Extract the [x, y] coordinate from the center of the cell holding the provided text.  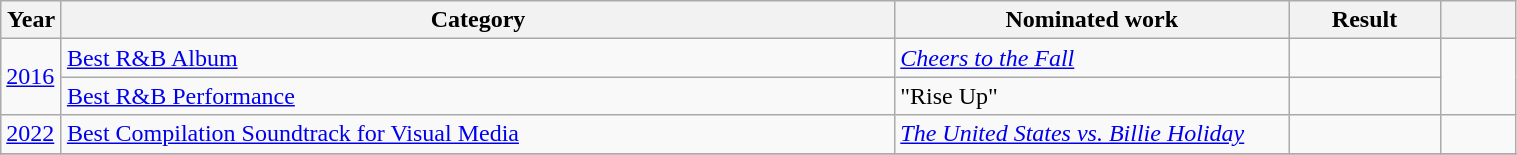
2022 [32, 134]
2016 [32, 77]
Category [478, 20]
Cheers to the Fall [1092, 58]
"Rise Up" [1092, 96]
Best R&B Performance [478, 96]
Best Compilation Soundtrack for Visual Media [478, 134]
Nominated work [1092, 20]
Result [1365, 20]
The United States vs. Billie Holiday [1092, 134]
Best R&B Album [478, 58]
Year [32, 20]
